From the cell containing the given text, extract its center point as (x, y) coordinate. 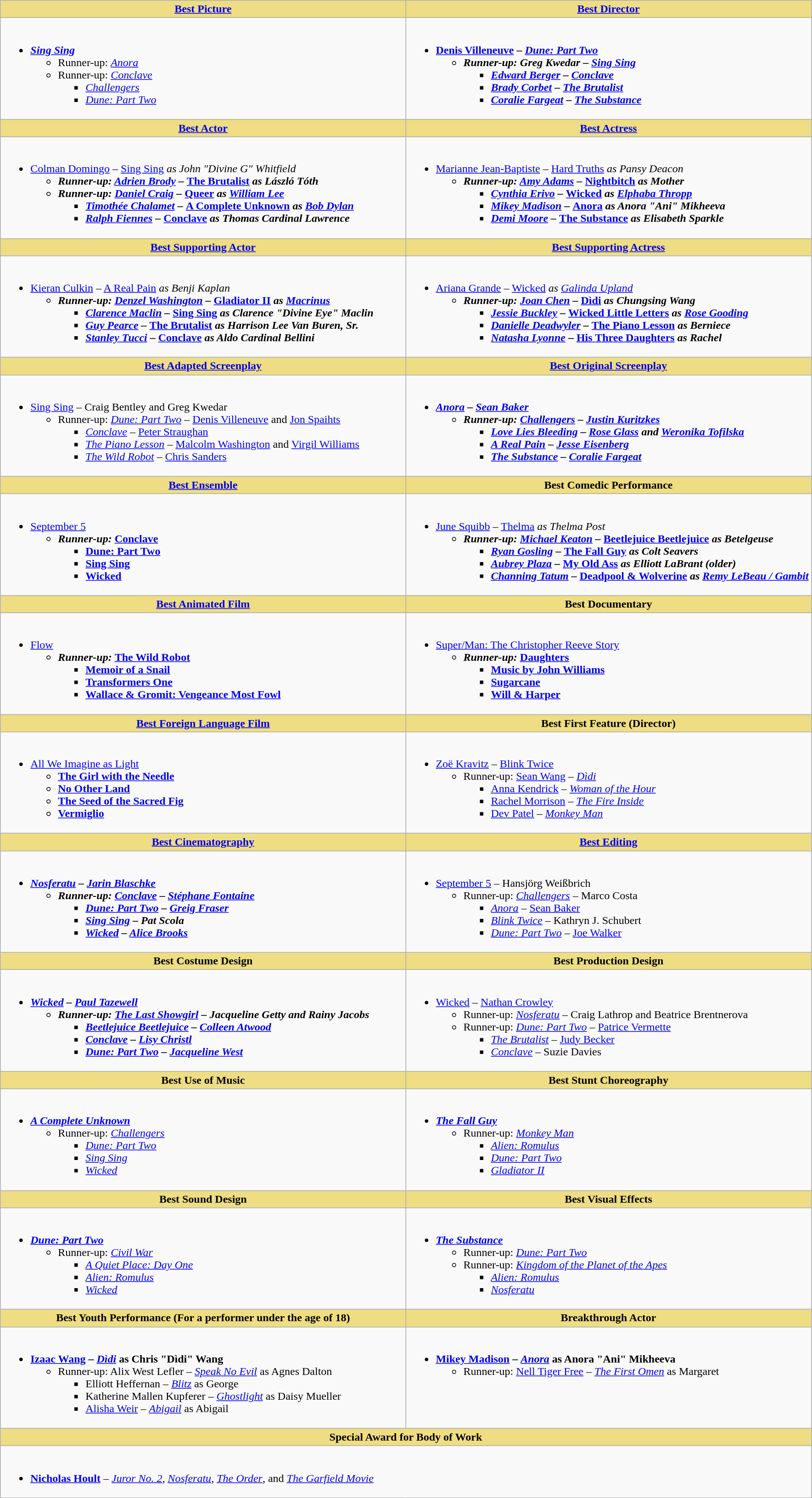
Best Actor (203, 128)
September 5Runner-up: ConclaveDune: Part TwoSing SingWicked (203, 545)
Best Original Screenplay (609, 366)
Best Adapted Screenplay (203, 366)
Best Foreign Language Film (203, 723)
Best Youth Performance (For a performer under the age of 18) (203, 1318)
Best First Feature (Director) (609, 723)
Sing SingRunner-up: AnoraRunner-up: ConclaveChallengersDune: Part Two (203, 69)
Best Comedic Performance (609, 485)
Best Supporting Actress (609, 247)
FlowRunner-up: The Wild RobotMemoir of a SnailTransformers OneWallace & Gromit: Vengeance Most Fowl (203, 663)
The SubstanceRunner-up: Dune: Part TwoRunner-up: Kingdom of the Planet of the ApesAlien: RomulusNosferatu (609, 1258)
September 5 – Hansjörg WeißbrichRunner-up: Challengers – Marco CostaAnora – Sean BakerBlink Twice – Kathryn J. SchubertDune: Part Two – Joe Walker (609, 902)
Zoë Kravitz – Blink TwiceRunner-up: Sean Wang – DìdiAnna Kendrick – Woman of the HourRachel Morrison – The Fire InsideDev Patel – Monkey Man (609, 783)
Best Documentary (609, 604)
Dune: Part TwoRunner-up: Civil WarA Quiet Place: Day OneAlien: RomulusWicked (203, 1258)
Best Stunt Choreography (609, 1080)
Nicholas Hoult – Juror No. 2, Nosferatu, The Order, and The Garfield Movie (406, 1471)
Best Actress (609, 128)
Best Supporting Actor (203, 247)
Nosferatu – Jarin BlaschkeRunner-up: Conclave – Stéphane FontaineDune: Part Two – Greig FraserSing Sing – Pat ScolaWicked – Alice Brooks (203, 902)
Mikey Madison – Anora as Anora "Ani" MikheevaRunner-up: Nell Tiger Free – The First Omen as Margaret (609, 1378)
A Complete UnknownRunner-up: ChallengersDune: Part TwoSing SingWicked (203, 1140)
Best Visual Effects (609, 1199)
The Fall GuyRunner-up: Monkey ManAlien: RomulusDune: Part TwoGladiator II (609, 1140)
Best Animated Film (203, 604)
Best Director (609, 9)
Best Ensemble (203, 485)
Best Sound Design (203, 1199)
Best Production Design (609, 961)
Special Award for Body of Work (406, 1437)
Best Picture (203, 9)
Super/Man: The Christopher Reeve StoryRunner-up: DaughtersMusic by John WilliamsSugarcaneWill & Harper (609, 663)
Breakthrough Actor (609, 1318)
Best Use of Music (203, 1080)
Best Editing (609, 842)
All We Imagine as LightThe Girl with the NeedleNo Other LandThe Seed of the Sacred FigVermiglio (203, 783)
Best Cinematography (203, 842)
Best Costume Design (203, 961)
